Pinpoint the cell where the given text exists, returning its (X, Y) midpoint coordinate. 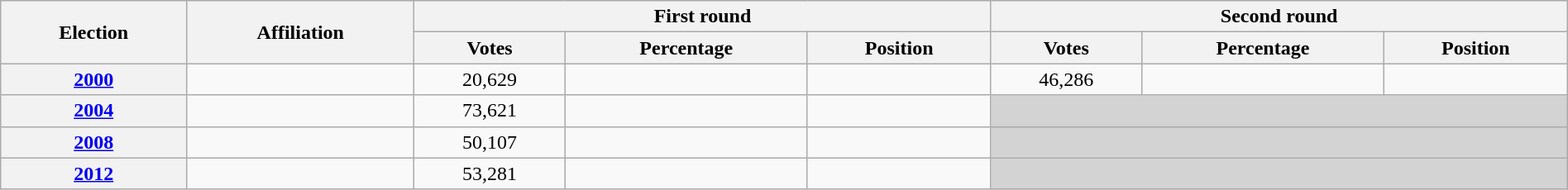
Election (94, 32)
46,286 (1066, 79)
First round (703, 17)
20,629 (490, 79)
2004 (94, 111)
Second round (1279, 17)
2008 (94, 142)
2000 (94, 79)
50,107 (490, 142)
73,621 (490, 111)
53,281 (490, 173)
Affiliation (301, 32)
2012 (94, 173)
